Determine the [x, y] coordinate at the center of the cell enclosing the given text.  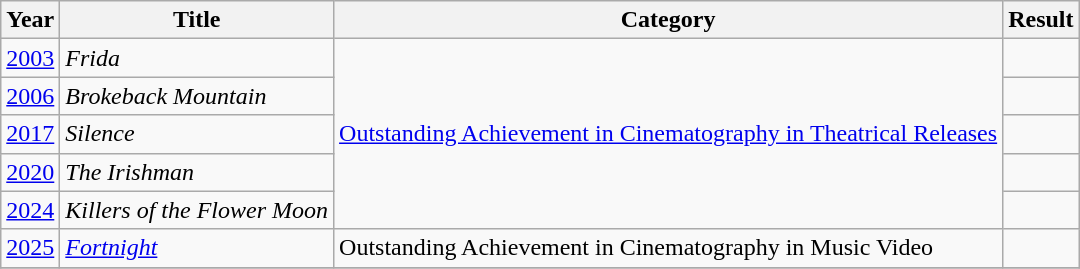
2006 [30, 96]
The Irishman [197, 172]
2003 [30, 58]
Killers of the Flower Moon [197, 210]
Brokeback Mountain [197, 96]
Outstanding Achievement in Cinematography in Music Video [668, 248]
2025 [30, 248]
Fortnight [197, 248]
Category [668, 20]
2017 [30, 134]
Outstanding Achievement in Cinematography in Theatrical Releases [668, 134]
Silence [197, 134]
Year [30, 20]
Frida [197, 58]
Result [1041, 20]
Title [197, 20]
2020 [30, 172]
2024 [30, 210]
